Determine the (X, Y) coordinate at the center of the cell enclosing the given text.  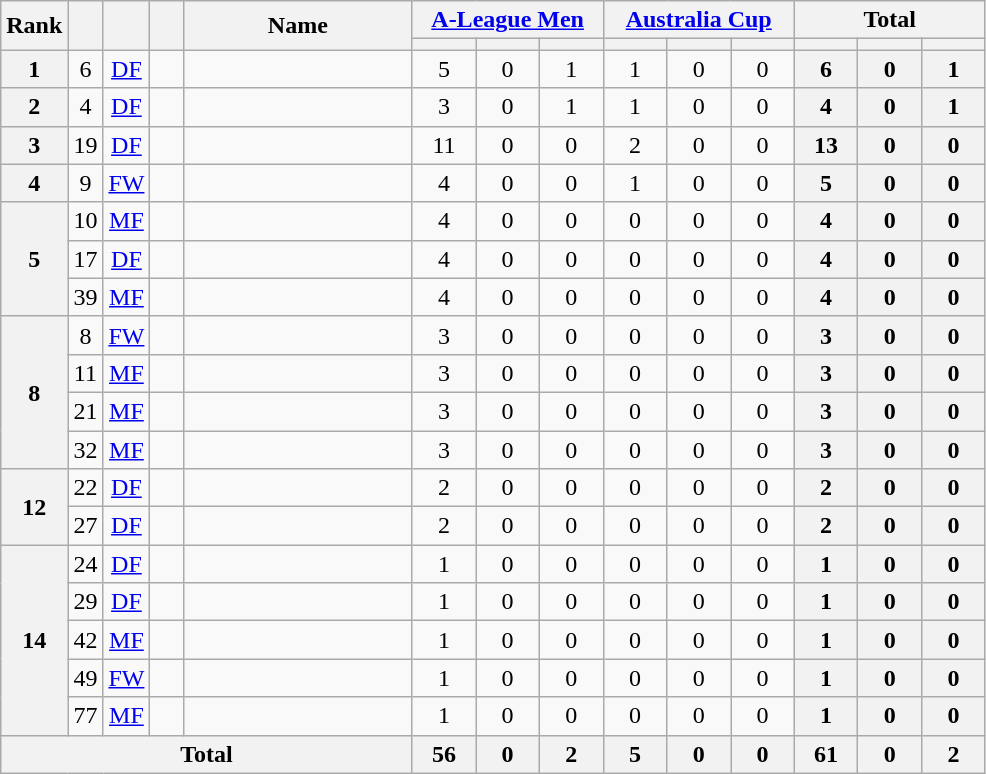
39 (86, 297)
24 (86, 564)
49 (86, 678)
19 (86, 145)
13 (826, 145)
21 (86, 411)
22 (86, 488)
Rank (34, 26)
77 (86, 716)
Name (298, 26)
42 (86, 640)
9 (86, 183)
12 (34, 507)
17 (86, 259)
56 (444, 754)
27 (86, 526)
32 (86, 449)
61 (826, 754)
29 (86, 602)
Australia Cup (698, 20)
10 (86, 221)
A-League Men (508, 20)
14 (34, 640)
